Extract the [X, Y] coordinate from the center of the cell holding the provided text.  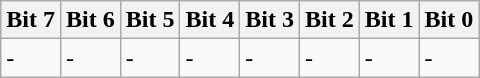
Bit 3 [270, 20]
Bit 2 [329, 20]
Bit 4 [210, 20]
Bit 1 [389, 20]
Bit 7 [31, 20]
Bit 6 [90, 20]
Bit 5 [150, 20]
Bit 0 [449, 20]
